Capture the cell that displays the provided text and extract its [X, Y] central coordinate. 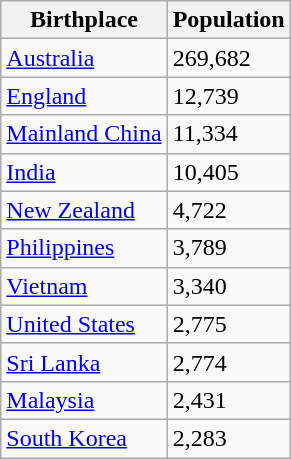
South Korea [84, 438]
Australia [84, 58]
10,405 [228, 172]
New Zealand [84, 210]
Sri Lanka [84, 362]
Birthplace [84, 20]
India [84, 172]
United States [84, 324]
2,283 [228, 438]
Philippines [84, 248]
England [84, 96]
Mainland China [84, 134]
269,682 [228, 58]
4,722 [228, 210]
2,774 [228, 362]
12,739 [228, 96]
11,334 [228, 134]
Malaysia [84, 400]
2,431 [228, 400]
3,789 [228, 248]
Population [228, 20]
3,340 [228, 286]
2,775 [228, 324]
Vietnam [84, 286]
